Provide the [X, Y] coordinate of the cell's center where the given text is located.  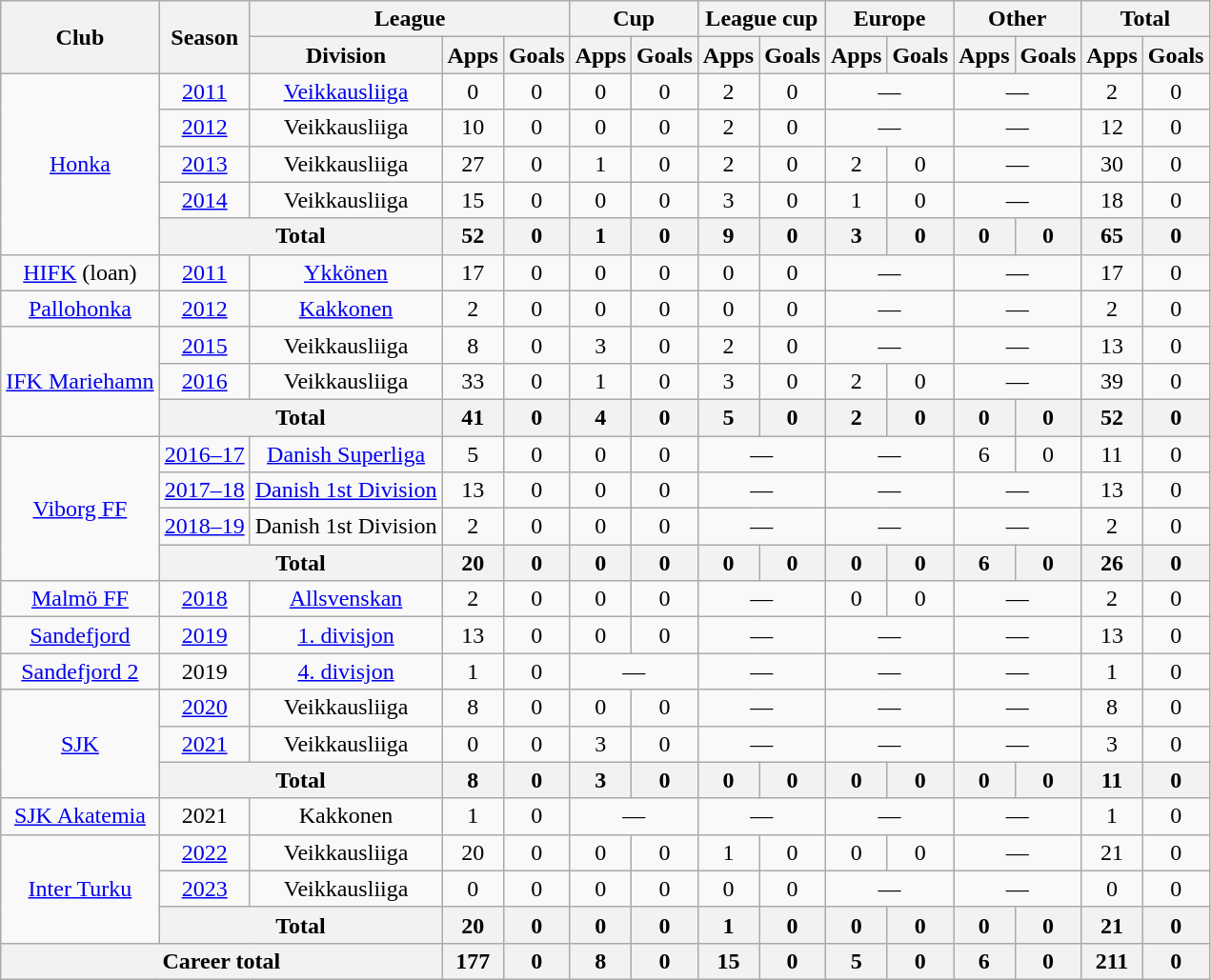
Sandefjord [80, 635]
9 [728, 236]
IFK Mariehamn [80, 381]
2017–18 [204, 490]
League cup [761, 19]
Season [204, 37]
Ykkönen [346, 272]
4. divisjon [346, 671]
177 [473, 961]
Allsvenskan [346, 599]
Division [346, 55]
Sandefjord 2 [80, 671]
HIFK (loan) [80, 272]
2016 [204, 381]
26 [1112, 563]
Honka [80, 164]
30 [1112, 164]
Cup [634, 19]
211 [1112, 961]
Inter Turku [80, 889]
39 [1112, 381]
Danish Superliga [346, 454]
2013 [204, 164]
Club [80, 37]
2018–19 [204, 527]
Europe [889, 19]
Malmö FF [80, 599]
12 [1112, 128]
2020 [204, 708]
65 [1112, 236]
18 [1112, 200]
33 [473, 381]
1. divisjon [346, 635]
Pallohonka [80, 309]
SJK [80, 744]
Other [1018, 19]
Career total [221, 961]
2018 [204, 599]
2016–17 [204, 454]
10 [473, 128]
27 [473, 164]
2023 [204, 889]
2022 [204, 852]
Viborg FF [80, 509]
2014 [204, 200]
4 [600, 417]
41 [473, 417]
2015 [204, 345]
League [410, 19]
SJK Akatemia [80, 816]
